Scan for the cell matching the given text and deliver its [x, y] coordinate at center. 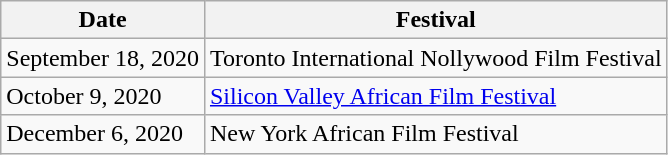
September 18, 2020 [103, 58]
Toronto International Nollywood Film Festival [436, 58]
Silicon Valley African Film Festival [436, 96]
Date [103, 20]
December 6, 2020 [103, 134]
New York African Film Festival [436, 134]
Festival [436, 20]
October 9, 2020 [103, 96]
